Identify which cell holds the provided text, then report its (X, Y) central coordinate. 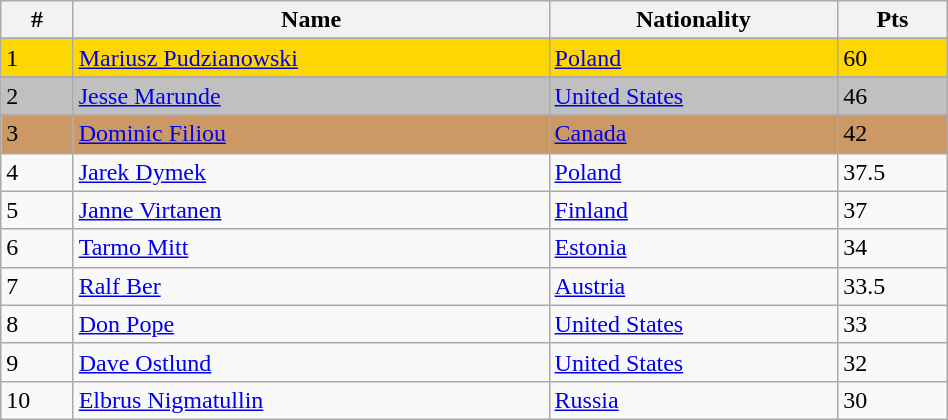
46 (893, 96)
Jarek Dymek (311, 172)
Finland (694, 210)
Austria (694, 286)
34 (893, 248)
3 (37, 134)
Russia (694, 400)
Don Pope (311, 324)
33 (893, 324)
42 (893, 134)
Name (311, 20)
Dominic Filiou (311, 134)
33.5 (893, 286)
5 (37, 210)
Jesse Marunde (311, 96)
Ralf Ber (311, 286)
Elbrus Nigmatullin (311, 400)
6 (37, 248)
Estonia (694, 248)
# (37, 20)
9 (37, 362)
2 (37, 96)
32 (893, 362)
Mariusz Pudzianowski (311, 58)
10 (37, 400)
8 (37, 324)
30 (893, 400)
Tarmo Mitt (311, 248)
Janne Virtanen (311, 210)
37 (893, 210)
Canada (694, 134)
37.5 (893, 172)
4 (37, 172)
1 (37, 58)
Nationality (694, 20)
Dave Ostlund (311, 362)
60 (893, 58)
Pts (893, 20)
7 (37, 286)
